Identify which cell holds the provided text, then report its (x, y) central coordinate. 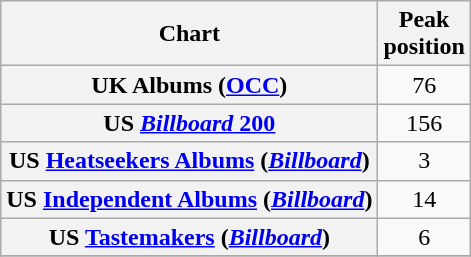
3 (424, 161)
US Billboard 200 (190, 123)
US Heatseekers Albums (Billboard) (190, 161)
Peakposition (424, 34)
156 (424, 123)
14 (424, 199)
Chart (190, 34)
76 (424, 85)
6 (424, 237)
UK Albums (OCC) (190, 85)
US Tastemakers (Billboard) (190, 237)
US Independent Albums (Billboard) (190, 199)
